Identify which cell holds the provided text, then report its (x, y) central coordinate. 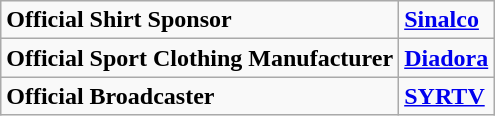
Diadora (446, 58)
Official Sport Clothing Manufacturer (200, 58)
Sinalco (446, 20)
SYRTV (446, 96)
Official Shirt Sponsor (200, 20)
Official Broadcaster (200, 96)
